Return [X, Y] of the center of cell containing provided text 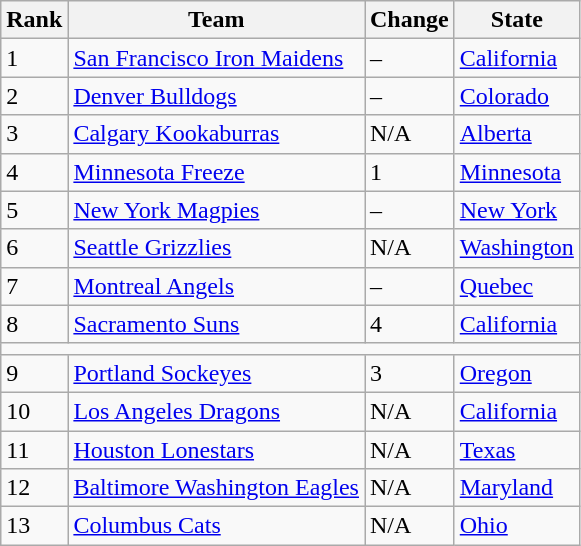
Quebec [516, 286]
Minnesota [516, 172]
Oregon [516, 373]
7 [34, 286]
Denver Bulldogs [216, 96]
Team [216, 20]
13 [34, 526]
Montreal Angels [216, 286]
Texas [516, 449]
Alberta [516, 134]
10 [34, 411]
8 [34, 324]
Columbus Cats [216, 526]
11 [34, 449]
Washington [516, 248]
Change [409, 20]
Ohio [516, 526]
5 [34, 210]
Colorado [516, 96]
San Francisco Iron Maidens [216, 58]
Houston Lonestars [216, 449]
Sacramento Suns [216, 324]
New York [516, 210]
12 [34, 488]
Rank [34, 20]
Minnesota Freeze [216, 172]
Seattle Grizzlies [216, 248]
Maryland [516, 488]
6 [34, 248]
Portland Sockeyes [216, 373]
Los Angeles Dragons [216, 411]
2 [34, 96]
Calgary Kookaburras [216, 134]
Baltimore Washington Eagles [216, 488]
New York Magpies [216, 210]
State [516, 20]
9 [34, 373]
